Detect which cell encompasses the target text, then output its (x, y) center coordinate. 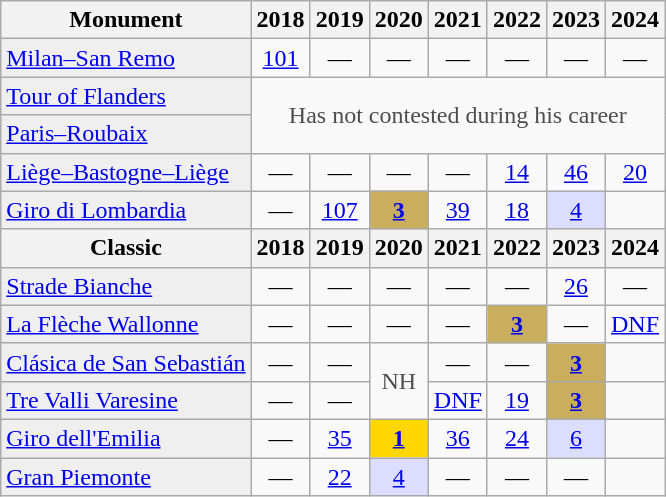
Monument (126, 20)
Paris–Roubaix (126, 134)
39 (458, 210)
Classic (126, 248)
Strade Bianche (126, 286)
19 (516, 400)
6 (576, 438)
22 (340, 477)
36 (458, 438)
La Flèche Wallonne (126, 324)
20 (634, 172)
35 (340, 438)
14 (516, 172)
Milan–San Remo (126, 58)
107 (340, 210)
Gran Piemonte (126, 477)
46 (576, 172)
18 (516, 210)
24 (516, 438)
NH (398, 381)
Tour of Flanders (126, 96)
Tre Valli Varesine (126, 400)
Giro di Lombardia (126, 210)
101 (280, 58)
Clásica de San Sebastián (126, 362)
1 (398, 438)
Has not contested during his career (458, 115)
26 (576, 286)
Giro dell'Emilia (126, 438)
Liège–Bastogne–Liège (126, 172)
